Return [X, Y] of the center of cell containing provided text 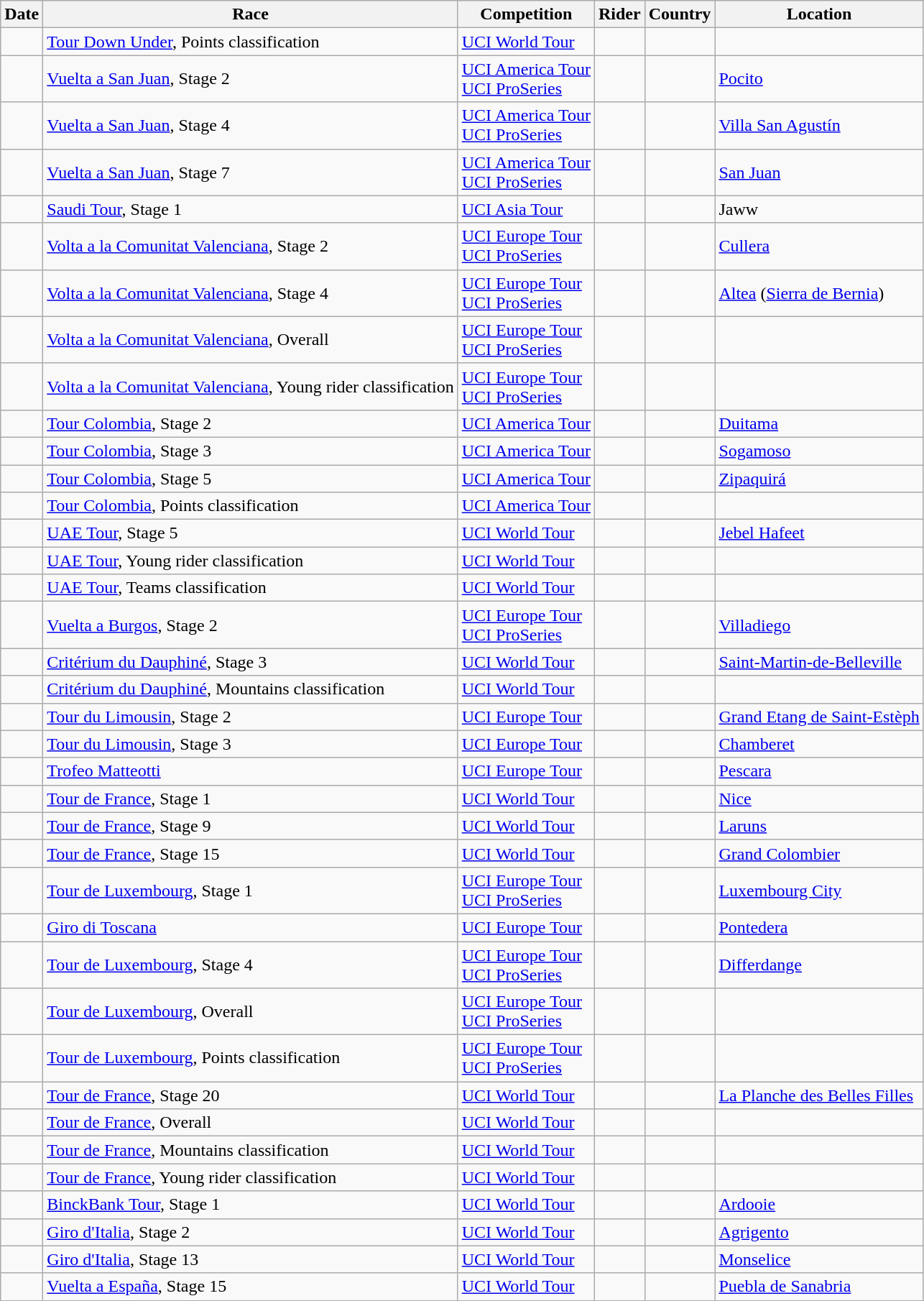
UCI Asia Tour [526, 209]
Country [680, 14]
Tour Down Under, Points classification [250, 42]
Vuelta a San Juan, Stage 4 [250, 125]
Luxembourg City [819, 890]
Volta a la Comunitat Valenciana, Young rider classification [250, 387]
Race [250, 14]
Villadiego [819, 625]
Tour de Luxembourg, Stage 4 [250, 965]
Differdange [819, 965]
Volta a la Comunitat Valenciana, Stage 2 [250, 246]
Tour de France, Young rider classification [250, 1177]
Laruns [819, 826]
Tour Colombia, Points classification [250, 506]
Sogamoso [819, 451]
Giro di Toscana [250, 927]
Tour de France, Stage 15 [250, 853]
Saudi Tour, Stage 1 [250, 209]
Tour de France, Stage 20 [250, 1095]
UAE Tour, Stage 5 [250, 533]
La Planche des Belles Filles [819, 1095]
Vuelta a San Juan, Stage 7 [250, 173]
Date [22, 14]
Pontedera [819, 927]
Giro d'Italia, Stage 2 [250, 1232]
Ardooie [819, 1205]
Tour du Limousin, Stage 2 [250, 717]
Chamberet [819, 744]
Monselice [819, 1259]
Volta a la Comunitat Valenciana, Stage 4 [250, 293]
Tour du Limousin, Stage 3 [250, 744]
Tour Colombia, Stage 2 [250, 423]
Vuelta a España, Stage 15 [250, 1287]
Tour Colombia, Stage 3 [250, 451]
San Juan [819, 173]
Grand Etang de Saint-Estèph [819, 717]
Volta a la Comunitat Valenciana, Overall [250, 339]
Tour de France, Mountains classification [250, 1150]
Nice [819, 799]
Tour de France, Stage 9 [250, 826]
Critérium du Dauphiné, Stage 3 [250, 662]
Pocito [819, 79]
Location [819, 14]
Jebel Hafeet [819, 533]
Critérium du Dauphiné, Mountains classification [250, 689]
Tour Colombia, Stage 5 [250, 478]
Tour de Luxembourg, Stage 1 [250, 890]
BinckBank Tour, Stage 1 [250, 1205]
Pescara [819, 771]
Competition [526, 14]
Villa San Agustín [819, 125]
Puebla de Sanabria [819, 1287]
Duitama [819, 423]
Tour de Luxembourg, Points classification [250, 1058]
Agrigento [819, 1232]
Saint-Martin-de-Belleville [819, 662]
Tour de Luxembourg, Overall [250, 1012]
Grand Colombier [819, 853]
Vuelta a Burgos, Stage 2 [250, 625]
Jaww [819, 209]
Trofeo Matteotti [250, 771]
Tour de France, Overall [250, 1123]
Vuelta a San Juan, Stage 2 [250, 79]
Cullera [819, 246]
Giro d'Italia, Stage 13 [250, 1259]
UAE Tour, Young rider classification [250, 561]
UAE Tour, Teams classification [250, 588]
Altea (Sierra de Bernia) [819, 293]
Tour de France, Stage 1 [250, 799]
Zipaquirá [819, 478]
Rider [619, 14]
